Detect which cell encompasses the target text, then output its (x, y) center coordinate. 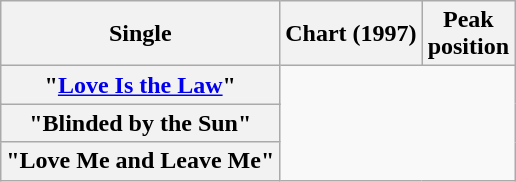
Chart (1997) (351, 34)
"Blinded by the Sun" (140, 123)
"Love Is the Law" (140, 85)
Single (140, 34)
Peakposition (468, 34)
"Love Me and Leave Me" (140, 161)
